Scan for the cell matching the given text and deliver its [x, y] coordinate at center. 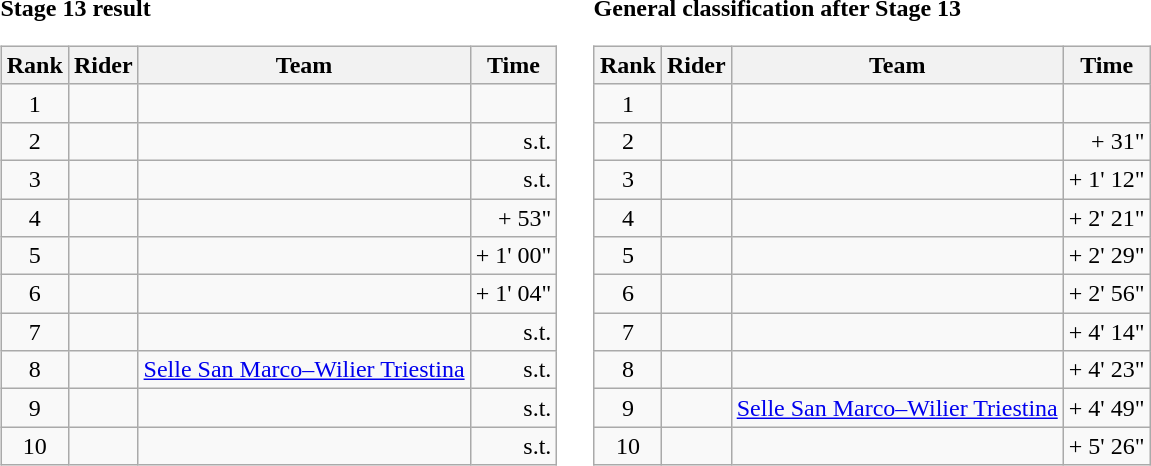
+ 2' 56" [1106, 294]
+ 4' 23" [1106, 370]
+ 4' 14" [1106, 332]
+ 1' 12" [1106, 179]
+ 5' 26" [1106, 446]
+ 4' 49" [1106, 408]
+ 1' 04" [514, 294]
+ 53" [514, 217]
+ 1' 00" [514, 256]
+ 31" [1106, 141]
+ 2' 29" [1106, 256]
+ 2' 21" [1106, 217]
